Detect which cell encompasses the target text, then output its (x, y) center coordinate. 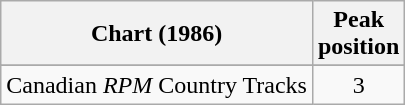
Chart (1986) (157, 34)
Peakposition (358, 34)
3 (358, 85)
Canadian RPM Country Tracks (157, 85)
